Output the (x, y) coordinate of the center of the cell containing the given text.  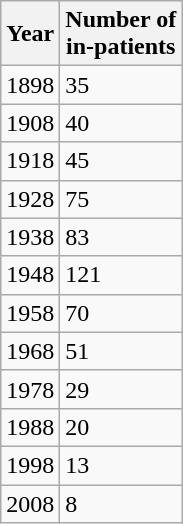
75 (121, 199)
40 (121, 123)
Number ofin-patients (121, 34)
83 (121, 237)
1968 (30, 351)
1898 (30, 85)
8 (121, 503)
1918 (30, 161)
70 (121, 313)
1908 (30, 123)
1938 (30, 237)
121 (121, 275)
20 (121, 427)
45 (121, 161)
Year (30, 34)
29 (121, 389)
51 (121, 351)
1948 (30, 275)
1928 (30, 199)
1978 (30, 389)
1988 (30, 427)
1958 (30, 313)
1998 (30, 465)
2008 (30, 503)
35 (121, 85)
13 (121, 465)
